Output the (x, y) coordinate of the center of the cell containing the given text.  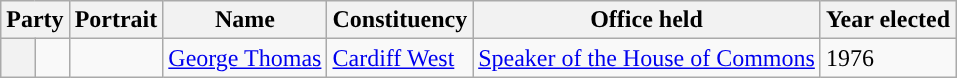
Cardiff West (400, 58)
Office held (647, 20)
Name (245, 20)
Party (35, 20)
Constituency (400, 20)
Year elected (888, 20)
George Thomas (245, 58)
Portrait (116, 20)
Speaker of the House of Commons (647, 58)
1976 (888, 58)
